Return the (x, y) coordinate for the center point of the cell that contains the specified text.  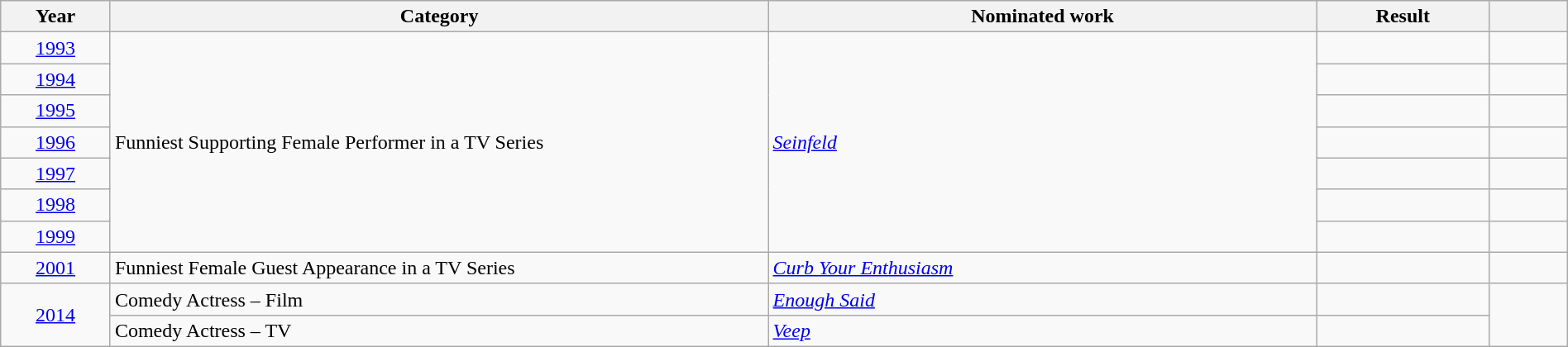
Year (56, 17)
Enough Said (1042, 299)
Comedy Actress – TV (439, 330)
Funniest Female Guest Appearance in a TV Series (439, 268)
Comedy Actress – Film (439, 299)
Category (439, 17)
1997 (56, 173)
Result (1403, 17)
1993 (56, 48)
Veep (1042, 330)
1995 (56, 111)
2001 (56, 268)
1999 (56, 236)
Funniest Supporting Female Performer in a TV Series (439, 142)
Nominated work (1042, 17)
1994 (56, 79)
Curb Your Enthusiasm (1042, 268)
Seinfeld (1042, 142)
2014 (56, 315)
1996 (56, 142)
1998 (56, 205)
